Detect which cell encompasses the target text, then output its (x, y) center coordinate. 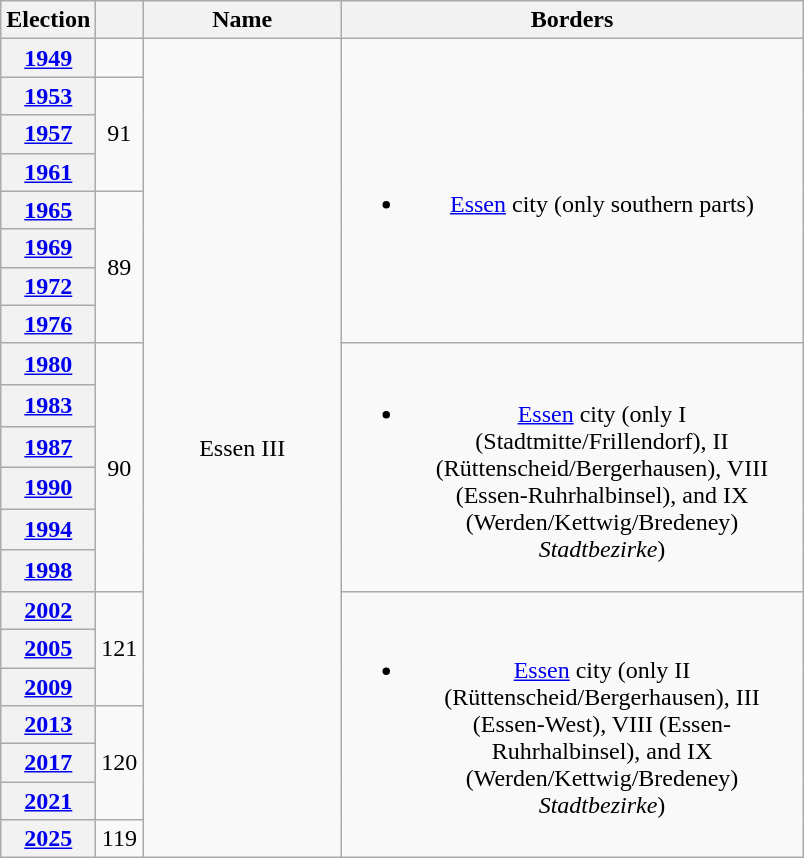
2005 (48, 648)
Essen city (only southern parts) (572, 191)
1983 (48, 406)
Essen city (only II (Rüttenscheid/Bergerhausen), III (Essen-West), VIII (Essen-Ruhrhalbinsel), and IX (Werden/Kettwig/Bredeney) Stadtbezirke) (572, 724)
2009 (48, 687)
1980 (48, 364)
91 (120, 134)
1953 (48, 96)
121 (120, 648)
90 (120, 467)
2002 (48, 610)
1987 (48, 446)
2013 (48, 725)
89 (120, 267)
1990 (48, 488)
1976 (48, 324)
2017 (48, 763)
1969 (48, 248)
120 (120, 763)
1994 (48, 530)
1998 (48, 570)
1965 (48, 210)
Name (242, 20)
119 (120, 839)
2021 (48, 801)
Election (48, 20)
1957 (48, 134)
Borders (572, 20)
Essen III (242, 448)
1972 (48, 286)
2025 (48, 839)
1949 (48, 58)
1961 (48, 172)
